Locate the cell with the specified text and output its (X, Y) center coordinate. 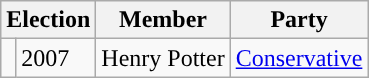
Party (299, 20)
Election (48, 20)
Henry Potter (163, 58)
Conservative (299, 58)
2007 (56, 58)
Member (163, 20)
